From the cell containing the given text, extract its center point as (X, Y) coordinate. 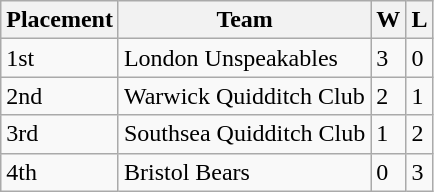
Bristol Bears (244, 172)
Team (244, 20)
London Unspeakables (244, 58)
L (420, 20)
W (388, 20)
Placement (60, 20)
Southsea Quidditch Club (244, 134)
Warwick Quidditch Club (244, 96)
2nd (60, 96)
1st (60, 58)
3rd (60, 134)
4th (60, 172)
